From the cell containing the given text, extract its center point as (X, Y) coordinate. 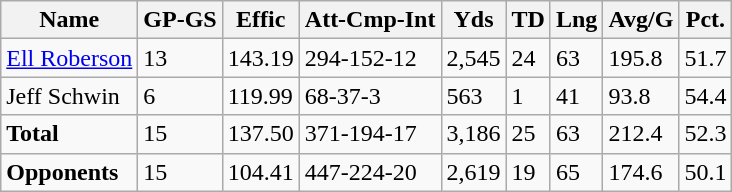
41 (576, 96)
68-37-3 (370, 96)
563 (474, 96)
Att-Cmp-Int (370, 20)
Avg/G (641, 20)
51.7 (706, 58)
24 (528, 58)
65 (576, 172)
13 (180, 58)
Yds (474, 20)
212.4 (641, 134)
195.8 (641, 58)
Jeff Schwin (70, 96)
2,619 (474, 172)
Opponents (70, 172)
GP-GS (180, 20)
50.1 (706, 172)
447-224-20 (370, 172)
294-152-12 (370, 58)
Name (70, 20)
Pct. (706, 20)
104.41 (260, 172)
25 (528, 134)
Ell Roberson (70, 58)
3,186 (474, 134)
19 (528, 172)
TD (528, 20)
Lng (576, 20)
6 (180, 96)
137.50 (260, 134)
143.19 (260, 58)
1 (528, 96)
174.6 (641, 172)
Total (70, 134)
52.3 (706, 134)
371-194-17 (370, 134)
2,545 (474, 58)
119.99 (260, 96)
54.4 (706, 96)
Effic (260, 20)
93.8 (641, 96)
